Extract the (x, y) coordinate from the center of the cell holding the provided text.  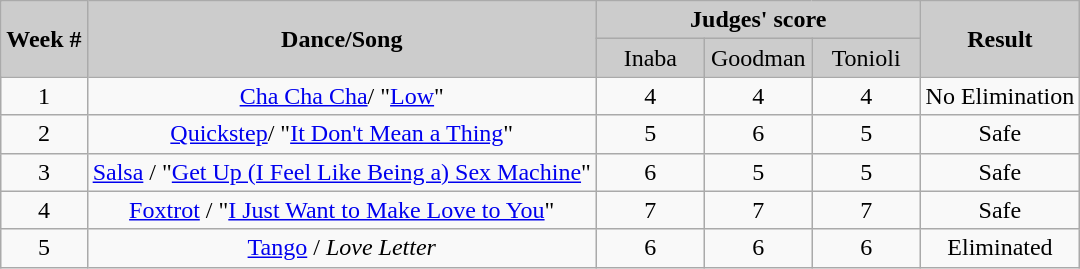
Foxtrot / "I Just Want to Make Love to You" (342, 210)
Judges' score (758, 20)
Cha Cha Cha/ "Low" (342, 96)
Inaba (650, 58)
Tonioli (866, 58)
Result (1000, 39)
Dance/Song (342, 39)
Quickstep/ "It Don't Mean a Thing" (342, 134)
2 (44, 134)
No Elimination (1000, 96)
Salsa / "Get Up (I Feel Like Being a) Sex Machine" (342, 172)
Eliminated (1000, 248)
1 (44, 96)
Week # (44, 39)
3 (44, 172)
Goodman (758, 58)
Tango / Love Letter (342, 248)
